Find where the given text appears and provide that cell's center as [X, Y] coordinate. 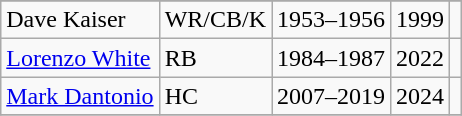
Dave Kaiser [80, 20]
2022 [420, 58]
HC [215, 96]
WR/CB/K [215, 20]
1999 [420, 20]
RB [215, 58]
Mark Dantonio [80, 96]
2007–2019 [332, 96]
2024 [420, 96]
1953–1956 [332, 20]
Lorenzo White [80, 58]
1984–1987 [332, 58]
